Search for the cell housing the specified text and yield its (X, Y) center coordinate. 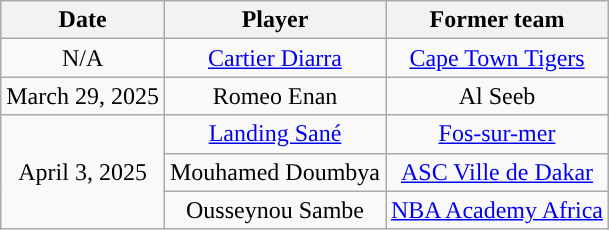
NBA Academy Africa (498, 210)
Date (83, 20)
Fos-sur-mer (498, 134)
Romeo Enan (274, 96)
Al Seeb (498, 96)
Former team (498, 20)
April 3, 2025 (83, 172)
Cartier Diarra (274, 58)
March 29, 2025 (83, 96)
Landing Sané (274, 134)
Player (274, 20)
Mouhamed Doumbya (274, 172)
ASC Ville de Dakar (498, 172)
N/A (83, 58)
Cape Town Tigers (498, 58)
Ousseynou Sambe (274, 210)
